Identify which cell holds the provided text, then report its (X, Y) central coordinate. 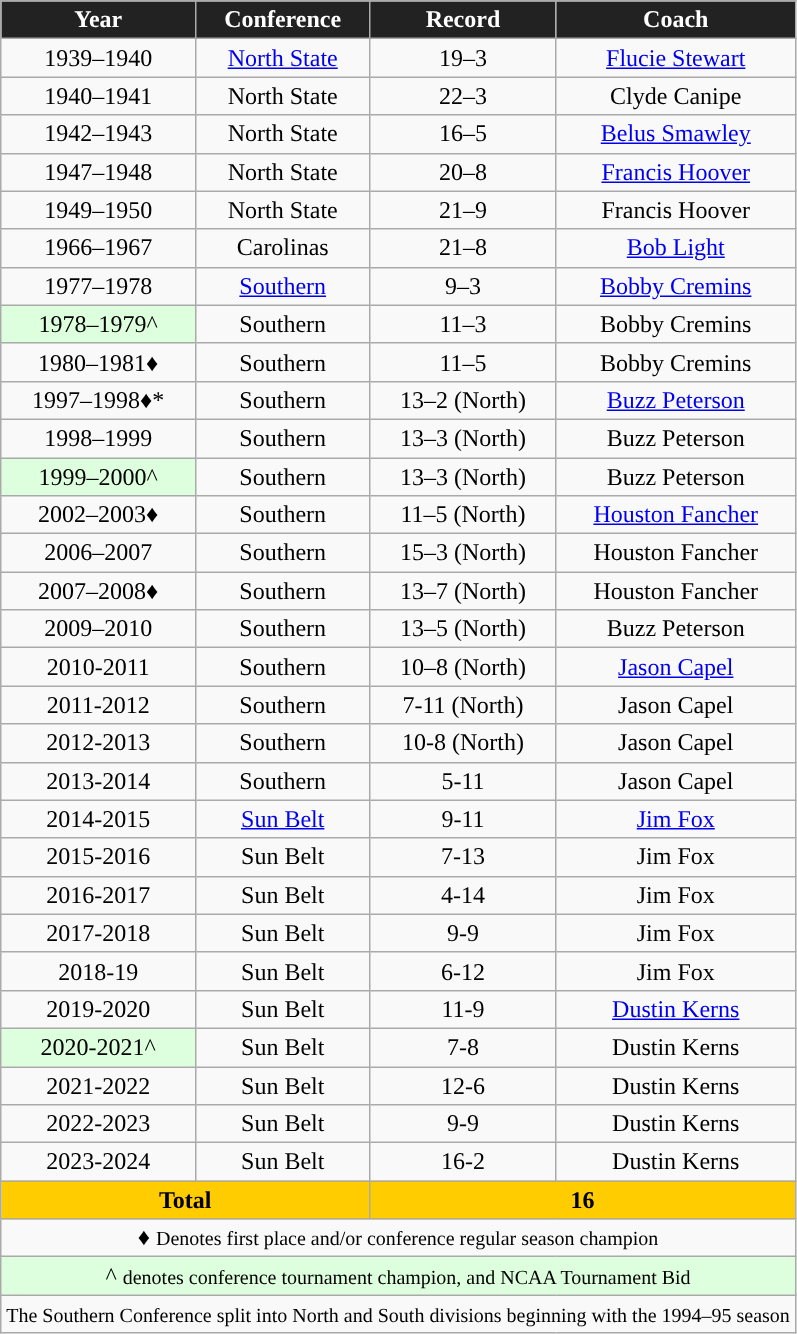
1978–1979^ (98, 324)
Total (186, 1200)
13–7 (North) (463, 591)
Record (463, 20)
2002–2003♦ (98, 515)
1997–1998♦* (98, 400)
11–5 (463, 362)
7-8 (463, 1047)
1949–1950 (98, 210)
2014-2015 (98, 819)
13–5 (North) (463, 629)
10–8 (North) (463, 667)
1999–2000^ (98, 477)
1939–1940 (98, 58)
Belus Smawley (676, 134)
Carolinas (283, 248)
2023-2024 (98, 1162)
2015-2016 (98, 857)
9–3 (463, 286)
1947–1948 (98, 172)
Conference (283, 20)
15–3 (North) (463, 553)
16-2 (463, 1162)
11–3 (463, 324)
2012-2013 (98, 743)
Bob Light (676, 248)
2018-19 (98, 971)
2011-2012 (98, 705)
Year (98, 20)
2019-2020 (98, 1009)
7-13 (463, 857)
2021-2022 (98, 1085)
6-12 (463, 971)
7-11 (North) (463, 705)
2017-2018 (98, 933)
22–3 (463, 96)
2016-2017 (98, 895)
2013-2014 (98, 781)
1942–1943 (98, 134)
2010-2011 (98, 667)
2009–2010 (98, 629)
1980–1981♦ (98, 362)
1966–1967 (98, 248)
1940–1941 (98, 96)
2020-2021^ (98, 1047)
12-6 (463, 1085)
The Southern Conference split into North and South divisions beginning with the 1994–95 season (398, 1314)
^ denotes conference tournament champion, and NCAA Tournament Bid (398, 1276)
5-11 (463, 781)
11–5 (North) (463, 515)
♦ Denotes first place and/or conference regular season champion (398, 1238)
16 (583, 1200)
10-8 (North) (463, 743)
1998–1999 (98, 438)
1977–1978 (98, 286)
11-9 (463, 1009)
2007–2008♦ (98, 591)
16–5 (463, 134)
21–8 (463, 248)
2006–2007 (98, 553)
13–2 (North) (463, 400)
Flucie Stewart (676, 58)
20–8 (463, 172)
Coach (676, 20)
9-11 (463, 819)
19–3 (463, 58)
4-14 (463, 895)
21–9 (463, 210)
Clyde Canipe (676, 96)
2022-2023 (98, 1124)
